For the text-containing cell, return its midpoint in (x, y) coordinate format. 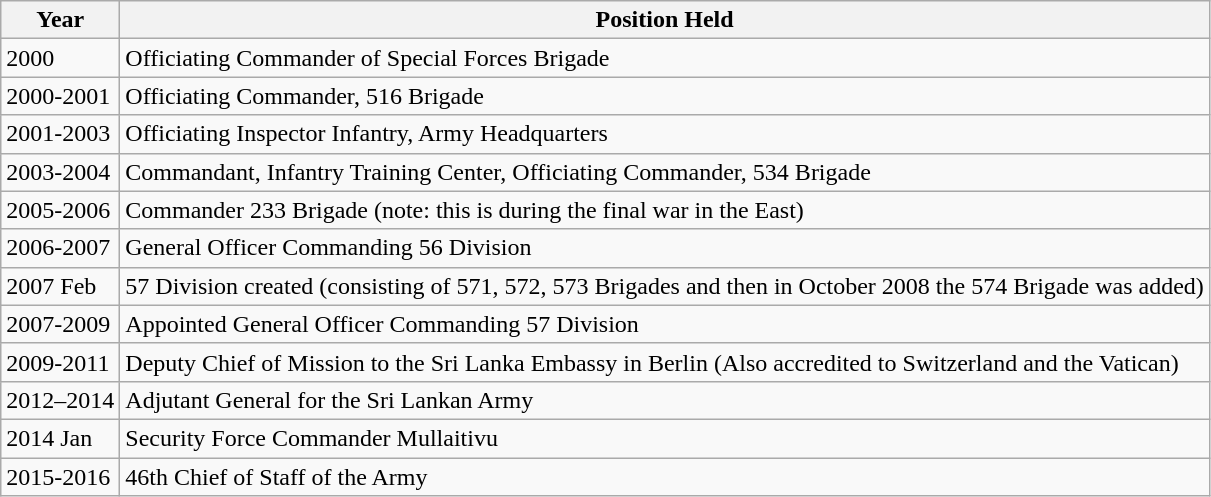
2015-2016 (60, 477)
57 Division created (consisting of 571, 572, 573 Brigades and then in October 2008 the 574 Brigade was added) (664, 286)
2005-2006 (60, 210)
2009-2011 (60, 362)
Commandant, Infantry Training Center, Officiating Commander, 534 Brigade (664, 172)
Adjutant General for the Sri Lankan Army (664, 400)
2006-2007 (60, 248)
Officiating Commander, 516 Brigade (664, 96)
46th Chief of Staff of the Army (664, 477)
2000-2001 (60, 96)
Security Force Commander Mullaitivu (664, 438)
Officiating Commander of Special Forces Brigade (664, 58)
2000 (60, 58)
2012–2014 (60, 400)
General Officer Commanding 56 Division (664, 248)
2007 Feb (60, 286)
2003-2004 (60, 172)
Officiating Inspector Infantry, Army Headquarters (664, 134)
Commander 233 Brigade (note: this is during the final war in the East) (664, 210)
Appointed General Officer Commanding 57 Division (664, 324)
Year (60, 20)
Deputy Chief of Mission to the Sri Lanka Embassy in Berlin (Also accredited to Switzerland and the Vatican) (664, 362)
2001-2003 (60, 134)
Position Held (664, 20)
2014 Jan (60, 438)
2007-2009 (60, 324)
